Extract the (X, Y) coordinate from the center of the cell holding the provided text.  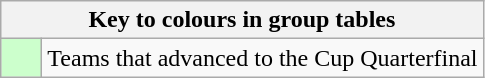
Key to colours in group tables (242, 20)
Teams that advanced to the Cup Quarterfinal (262, 58)
